Search for the cell housing the specified text and yield its (X, Y) center coordinate. 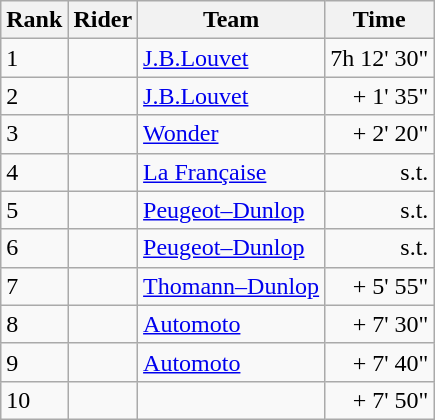
Team (232, 20)
Rank (34, 20)
+ 2' 20" (380, 134)
9 (34, 362)
4 (34, 172)
8 (34, 324)
3 (34, 134)
2 (34, 96)
La Française (232, 172)
1 (34, 58)
7h 12' 30" (380, 58)
7 (34, 286)
5 (34, 210)
+ 5' 55" (380, 286)
Time (380, 20)
Wonder (232, 134)
Rider (103, 20)
Thomann–Dunlop (232, 286)
+ 7' 50" (380, 400)
+ 1' 35" (380, 96)
+ 7' 30" (380, 324)
6 (34, 248)
+ 7' 40" (380, 362)
10 (34, 400)
